From the cell containing the given text, extract its center point as (X, Y) coordinate. 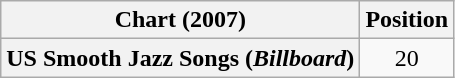
Position (407, 20)
Chart (2007) (180, 20)
20 (407, 58)
US Smooth Jazz Songs (Billboard) (180, 58)
